Find where the given text appears and provide that cell's center as (X, Y) coordinate. 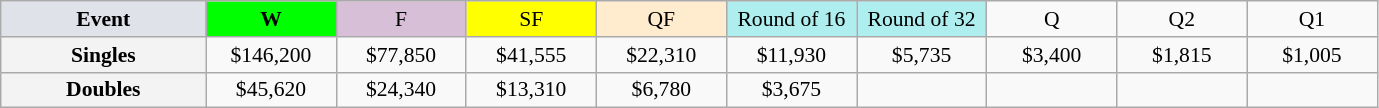
$45,620 (271, 90)
Q (1052, 19)
$1,815 (1182, 55)
$77,850 (401, 55)
$13,310 (531, 90)
$1,005 (1312, 55)
Event (104, 19)
W (271, 19)
$24,340 (401, 90)
$41,555 (531, 55)
Round of 16 (791, 19)
F (401, 19)
$146,200 (271, 55)
Singles (104, 55)
$3,675 (791, 90)
Round of 32 (921, 19)
$22,310 (661, 55)
Doubles (104, 90)
Q1 (1312, 19)
QF (661, 19)
$5,735 (921, 55)
$11,930 (791, 55)
$3,400 (1052, 55)
Q2 (1182, 19)
$6,780 (661, 90)
SF (531, 19)
